Determine the [X, Y] coordinate at the center of the cell enclosing the given text.  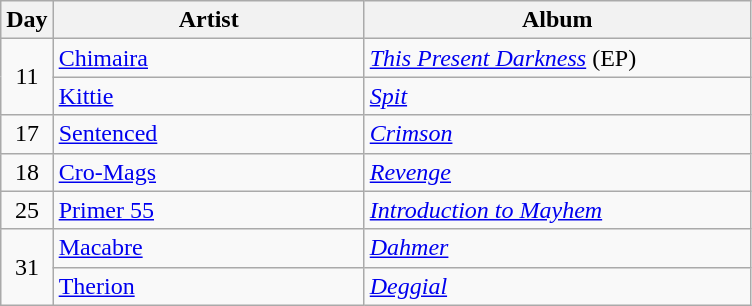
This Present Darkness (EP) [557, 58]
Spit [557, 96]
Chimaira [208, 58]
31 [27, 267]
25 [27, 210]
Dahmer [557, 248]
Crimson [557, 134]
Introduction to Mayhem [557, 210]
Cro-Mags [208, 172]
Album [557, 20]
17 [27, 134]
Kittie [208, 96]
Day [27, 20]
18 [27, 172]
Artist [208, 20]
Sentenced [208, 134]
11 [27, 77]
Primer 55 [208, 210]
Deggial [557, 286]
Revenge [557, 172]
Therion [208, 286]
Macabre [208, 248]
